Find where the given text appears and provide that cell's center as [x, y] coordinate. 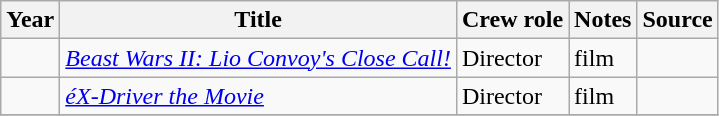
Crew role [512, 20]
Title [258, 20]
Source [678, 20]
Beast Wars II: Lio Convoy's Close Call! [258, 58]
Year [30, 20]
Notes [603, 20]
éX-Driver the Movie [258, 96]
